Provide the [X, Y] coordinate of the cell's center where the given text is located.  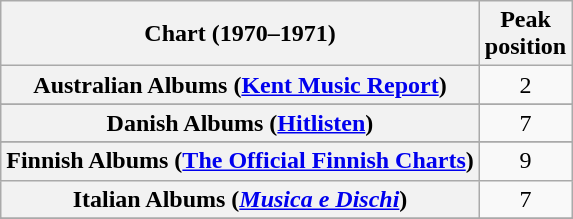
Danish Albums (Hitlisten) [240, 123]
Australian Albums (Kent Music Report) [240, 85]
Peak position [525, 34]
9 [525, 161]
Finnish Albums (The Official Finnish Charts) [240, 161]
Chart (1970–1971) [240, 34]
2 [525, 85]
Italian Albums (Musica e Dischi) [240, 199]
